Output the [x, y] coordinate of the center of the cell containing the given text.  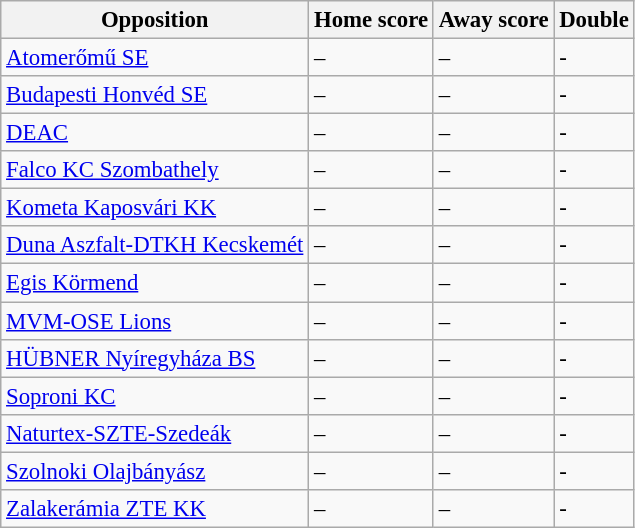
Kometa Kaposvári KK [155, 208]
Home score [372, 20]
Soproni KC [155, 396]
Duna Aszfalt-DTKH Kecskemét [155, 245]
Szolnoki Olajbányász [155, 471]
Atomerőmű SE [155, 58]
Falco KC Szombathely [155, 170]
Away score [493, 20]
Zalakerámia ZTE KK [155, 509]
MVM-OSE Lions [155, 321]
HÜBNER Nyíregyháza BS [155, 358]
Double [594, 20]
Naturtex-SZTE-Szedeák [155, 433]
Budapesti Honvéd SE [155, 95]
Egis Körmend [155, 283]
Opposition [155, 20]
DEAC [155, 133]
